Capture the cell that displays the provided text and extract its [x, y] central coordinate. 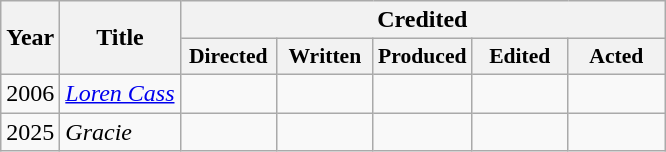
Produced [422, 57]
Year [30, 38]
Gracie [120, 131]
Edited [520, 57]
Written [326, 57]
Directed [228, 57]
2025 [30, 131]
Loren Cass [120, 93]
2006 [30, 93]
Title [120, 38]
Credited [422, 20]
Acted [616, 57]
